Output the (x, y) coordinate of the center of the cell containing the given text.  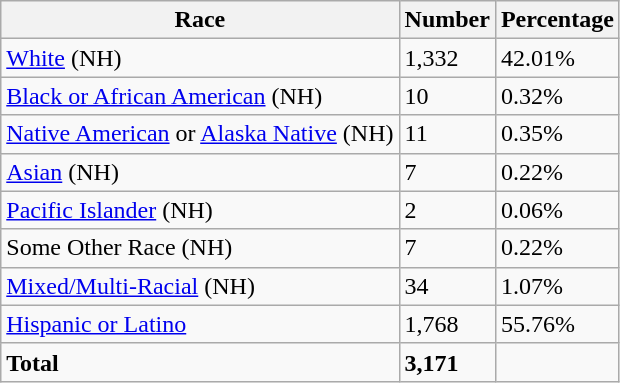
1,768 (447, 324)
0.32% (557, 96)
1.07% (557, 286)
Native American or Alaska Native (NH) (200, 134)
42.01% (557, 58)
34 (447, 286)
11 (447, 134)
Hispanic or Latino (200, 324)
Percentage (557, 20)
Some Other Race (NH) (200, 248)
Pacific Islander (NH) (200, 210)
Race (200, 20)
Asian (NH) (200, 172)
0.06% (557, 210)
10 (447, 96)
55.76% (557, 324)
Total (200, 362)
Number (447, 20)
Mixed/Multi-Racial (NH) (200, 286)
White (NH) (200, 58)
3,171 (447, 362)
0.35% (557, 134)
Black or African American (NH) (200, 96)
2 (447, 210)
1,332 (447, 58)
